Detect which cell encompasses the target text, then output its [x, y] center coordinate. 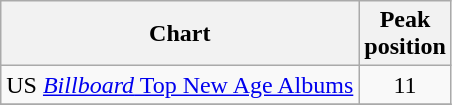
Peak position [405, 34]
US Billboard Top New Age Albums [180, 85]
11 [405, 85]
Chart [180, 34]
